For the text-containing cell, return its midpoint in [x, y] coordinate format. 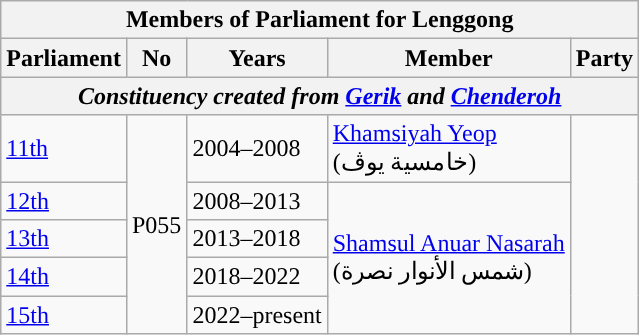
11th [64, 148]
Party [604, 58]
2018–2022 [257, 277]
14th [64, 277]
Khamsiyah Yeop (خامسية يوڤ) [448, 148]
2022–present [257, 315]
P055 [156, 224]
Shamsul Anuar Nasarah (شمس الأنوار نصرة) [448, 258]
2013–2018 [257, 239]
2004–2008 [257, 148]
12th [64, 201]
Members of Parliament for Lenggong [320, 20]
13th [64, 239]
Years [257, 58]
Member [448, 58]
Constituency created from Gerik and Chenderoh [320, 96]
Parliament [64, 58]
2008–2013 [257, 201]
No [156, 58]
15th [64, 315]
